Output the [x, y] coordinate of the center of the cell containing the given text.  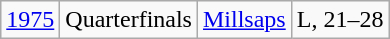
Quarterfinals [129, 20]
L, 21–28 [340, 20]
Millsaps [244, 20]
1975 [30, 20]
